Scan for the cell matching the given text and deliver its (x, y) coordinate at center. 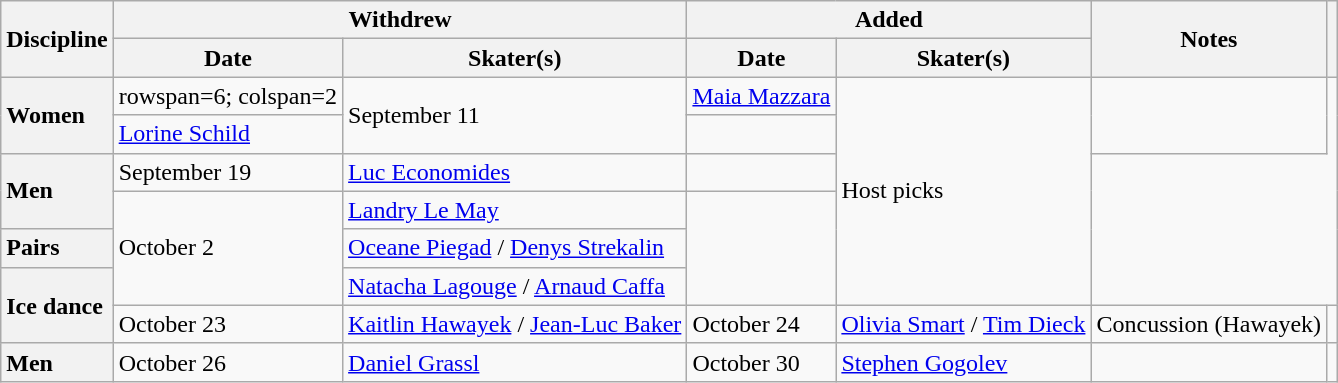
Stephen Gogolev (964, 362)
September 11 (515, 115)
Natacha Lagouge / Arnaud Caffa (515, 286)
Women (57, 115)
Daniel Grassl (515, 362)
Luc Economides (515, 172)
Lorine Schild (228, 134)
Ice dance (57, 305)
rowspan=6; colspan=2 (228, 96)
October 23 (228, 324)
Landry Le May (515, 210)
September 19 (228, 172)
Oceane Piegad / Denys Strekalin (515, 248)
October 30 (762, 362)
Withdrew (400, 20)
Olivia Smart / Tim Dieck (964, 324)
Kaitlin Hawayek / Jean-Luc Baker (515, 324)
October 26 (228, 362)
Added (889, 20)
October 24 (762, 324)
Maia Mazzara (762, 96)
Pairs (57, 248)
Discipline (57, 39)
Notes (1209, 39)
October 2 (228, 248)
Concussion (Hawayek) (1209, 324)
Host picks (964, 191)
